Pinpoint the cell where the given text exists, returning its [X, Y] midpoint coordinate. 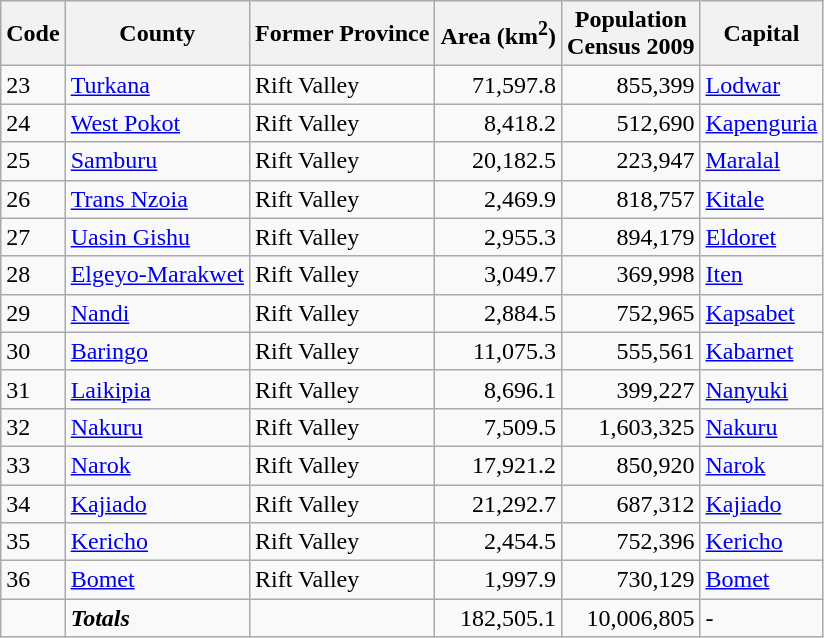
- [762, 618]
818,757 [631, 199]
28 [33, 275]
2,884.5 [498, 313]
71,597.8 [498, 85]
752,396 [631, 542]
1,997.9 [498, 580]
2,955.3 [498, 237]
17,921.2 [498, 465]
23 [33, 85]
855,399 [631, 85]
369,998 [631, 275]
Code [33, 34]
3,049.7 [498, 275]
20,182.5 [498, 161]
Kitale [762, 199]
Baringo [157, 351]
399,227 [631, 389]
36 [33, 580]
687,312 [631, 503]
850,920 [631, 465]
Trans Nzoia [157, 199]
Samburu [157, 161]
2,454.5 [498, 542]
894,179 [631, 237]
Kabarnet [762, 351]
32 [33, 427]
29 [33, 313]
35 [33, 542]
County [157, 34]
34 [33, 503]
Nandi [157, 313]
25 [33, 161]
10,006,805 [631, 618]
8,418.2 [498, 123]
555,561 [631, 351]
27 [33, 237]
8,696.1 [498, 389]
Iten [762, 275]
Totals [157, 618]
Former Province [342, 34]
26 [33, 199]
Laikipia [157, 389]
752,965 [631, 313]
7,509.5 [498, 427]
Eldoret [762, 237]
2,469.9 [498, 199]
West Pokot [157, 123]
24 [33, 123]
182,505.1 [498, 618]
31 [33, 389]
Kapsabet [762, 313]
33 [33, 465]
Lodwar [762, 85]
Capital [762, 34]
Uasin Gishu [157, 237]
Elgeyo-Marakwet [157, 275]
1,603,325 [631, 427]
PopulationCensus 2009 [631, 34]
512,690 [631, 123]
Kapenguria [762, 123]
223,947 [631, 161]
730,129 [631, 580]
11,075.3 [498, 351]
Nanyuki [762, 389]
30 [33, 351]
21,292.7 [498, 503]
Turkana [157, 85]
Maralal [762, 161]
Area (km2) [498, 34]
